Extract the [x, y] coordinate from the center of the cell holding the provided text.  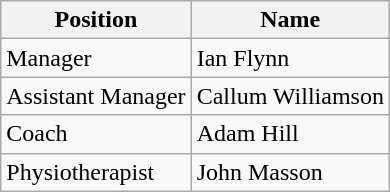
Manager [96, 58]
Callum Williamson [290, 96]
Physiotherapist [96, 172]
Coach [96, 134]
Assistant Manager [96, 96]
Position [96, 20]
Name [290, 20]
John Masson [290, 172]
Ian Flynn [290, 58]
Adam Hill [290, 134]
